Return (X, Y) of the center of cell containing provided text 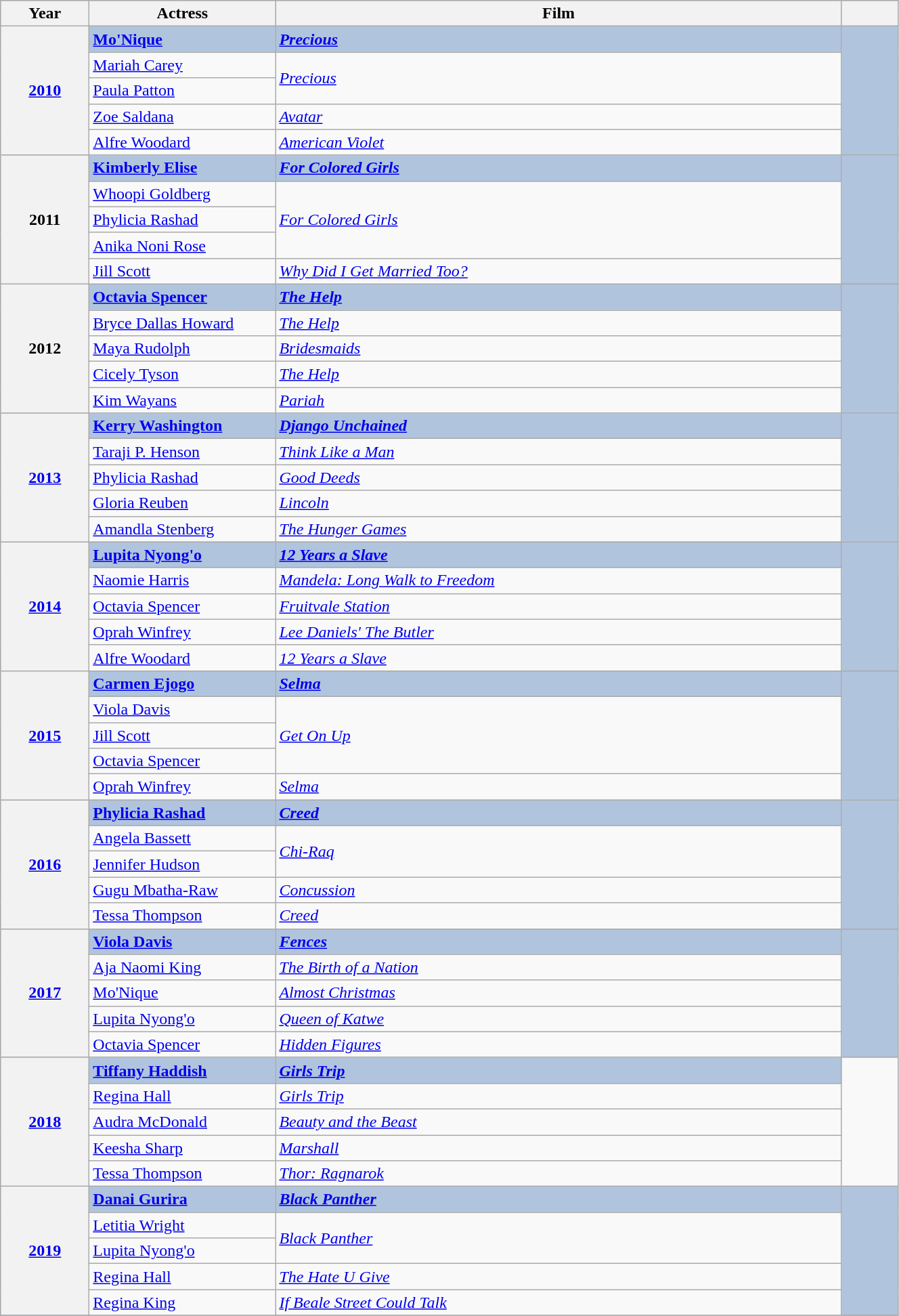
2011 (45, 219)
Fruitvale Station (559, 606)
Aja Naomi King (183, 967)
Regina King (183, 1302)
If Beale Street Could Talk (559, 1302)
Whoopi Goldberg (183, 194)
Hidden Figures (559, 1044)
Pariah (559, 400)
2016 (45, 864)
Chi-Raq (559, 851)
Why Did I Get Married Too? (559, 271)
Think Like a Man (559, 452)
Year (45, 14)
Avatar (559, 116)
2013 (45, 477)
2019 (45, 1251)
Concussion (559, 890)
Beauty and the Beast (559, 1122)
Actress (183, 14)
Amandla Stenberg (183, 529)
2010 (45, 91)
Cicely Tyson (183, 375)
Almost Christmas (559, 993)
Zoe Saldana (183, 116)
Django Unchained (559, 426)
Lincoln (559, 503)
Taraji P. Henson (183, 452)
Jennifer Hudson (183, 864)
Marshall (559, 1148)
Kim Wayans (183, 400)
Good Deeds (559, 477)
Gugu Mbatha-Raw (183, 890)
Kimberly Elise (183, 168)
2018 (45, 1122)
Mariah Carey (183, 65)
2015 (45, 735)
Queen of Katwe (559, 1019)
American Violet (559, 142)
Fences (559, 941)
The Birth of a Nation (559, 967)
Anika Noni Rose (183, 245)
Bridesmaids (559, 349)
2017 (45, 993)
Gloria Reuben (183, 503)
2012 (45, 348)
Carmen Ejogo (183, 683)
Paula Patton (183, 91)
Audra McDonald (183, 1122)
The Hate U Give (559, 1277)
Angela Bassett (183, 839)
Maya Rudolph (183, 349)
Kerry Washington (183, 426)
Letitia Wright (183, 1225)
Thor: Ragnarok (559, 1174)
Keesha Sharp (183, 1148)
Bryce Dallas Howard (183, 323)
Tiffany Haddish (183, 1070)
Danai Gurira (183, 1200)
Naomie Harris (183, 580)
Get On Up (559, 735)
2014 (45, 606)
Mandela: Long Walk to Freedom (559, 580)
Lee Daniels' The Butler (559, 632)
The Hunger Games (559, 529)
Film (559, 14)
